Search for the cell housing the specified text and yield its (X, Y) center coordinate. 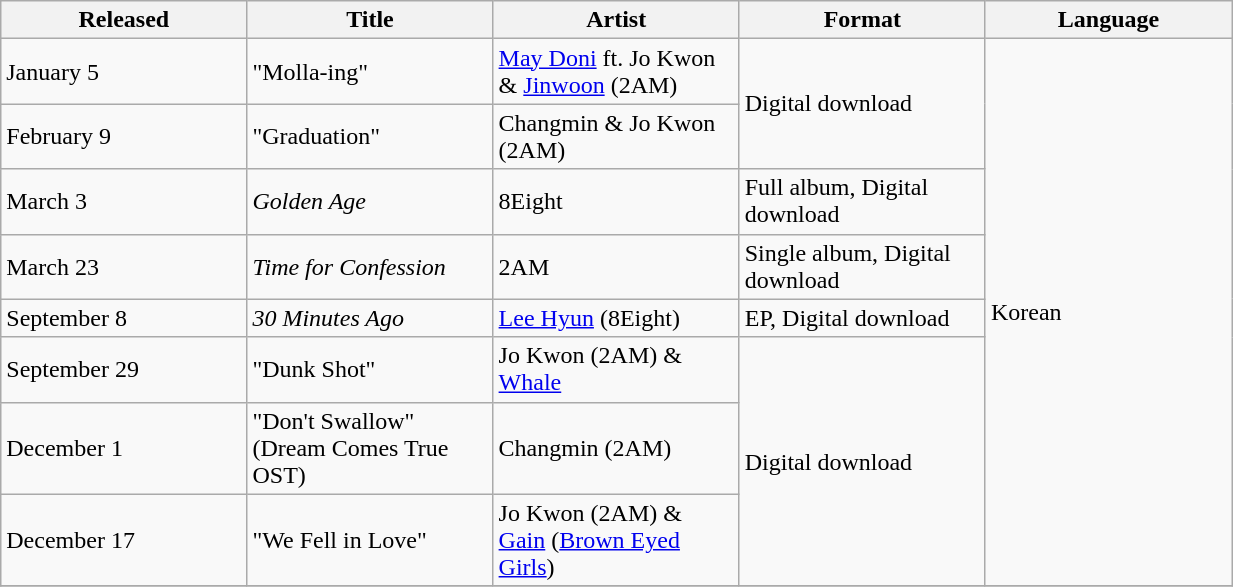
March 23 (124, 266)
Format (862, 20)
Korean (1108, 313)
2AM (616, 266)
Jo Kwon (2AM) & Gain (Brown Eyed Girls) (616, 540)
September 29 (124, 370)
"Graduation" (370, 136)
September 8 (124, 318)
Artist (616, 20)
Single album, Digital download (862, 266)
"Molla-ing" (370, 72)
December 17 (124, 540)
January 5 (124, 72)
"Dunk Shot" (370, 370)
Jo Kwon (2AM) & Whale (616, 370)
Language (1108, 20)
"Don't Swallow" (Dream Comes True OST) (370, 448)
8Eight (616, 202)
Lee Hyun (8Eight) (616, 318)
Golden Age (370, 202)
May Doni ft. Jo Kwon & Jinwoon (2AM) (616, 72)
"We Fell in Love" (370, 540)
EP, Digital download (862, 318)
Time for Confession (370, 266)
February 9 (124, 136)
Changmin (2AM) (616, 448)
Changmin & Jo Kwon (2AM) (616, 136)
March 3 (124, 202)
Title (370, 20)
Released (124, 20)
30 Minutes Ago (370, 318)
December 1 (124, 448)
Full album, Digital download (862, 202)
